Pinpoint the cell where the given text exists, returning its [X, Y] midpoint coordinate. 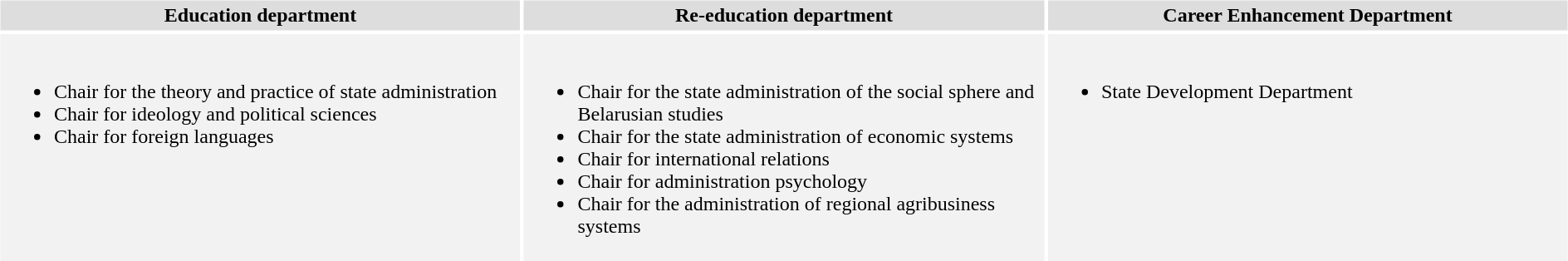
Education department [260, 15]
State Development Department [1307, 148]
Chair for the theory and practice of state administrationChair for ideology and political sciencesChair for foreign languages [260, 148]
Re-education department [784, 15]
Career Enhancement Department [1307, 15]
